Capture the cell that displays the provided text and extract its (x, y) central coordinate. 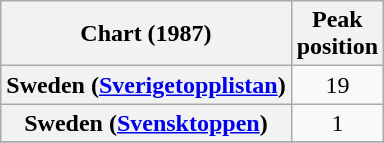
Sweden (Sverigetopplistan) (146, 85)
Sweden (Svensktoppen) (146, 123)
19 (337, 85)
Peakposition (337, 34)
1 (337, 123)
Chart (1987) (146, 34)
